Provide the (X, Y) coordinate of the cell's center where the given text is located.  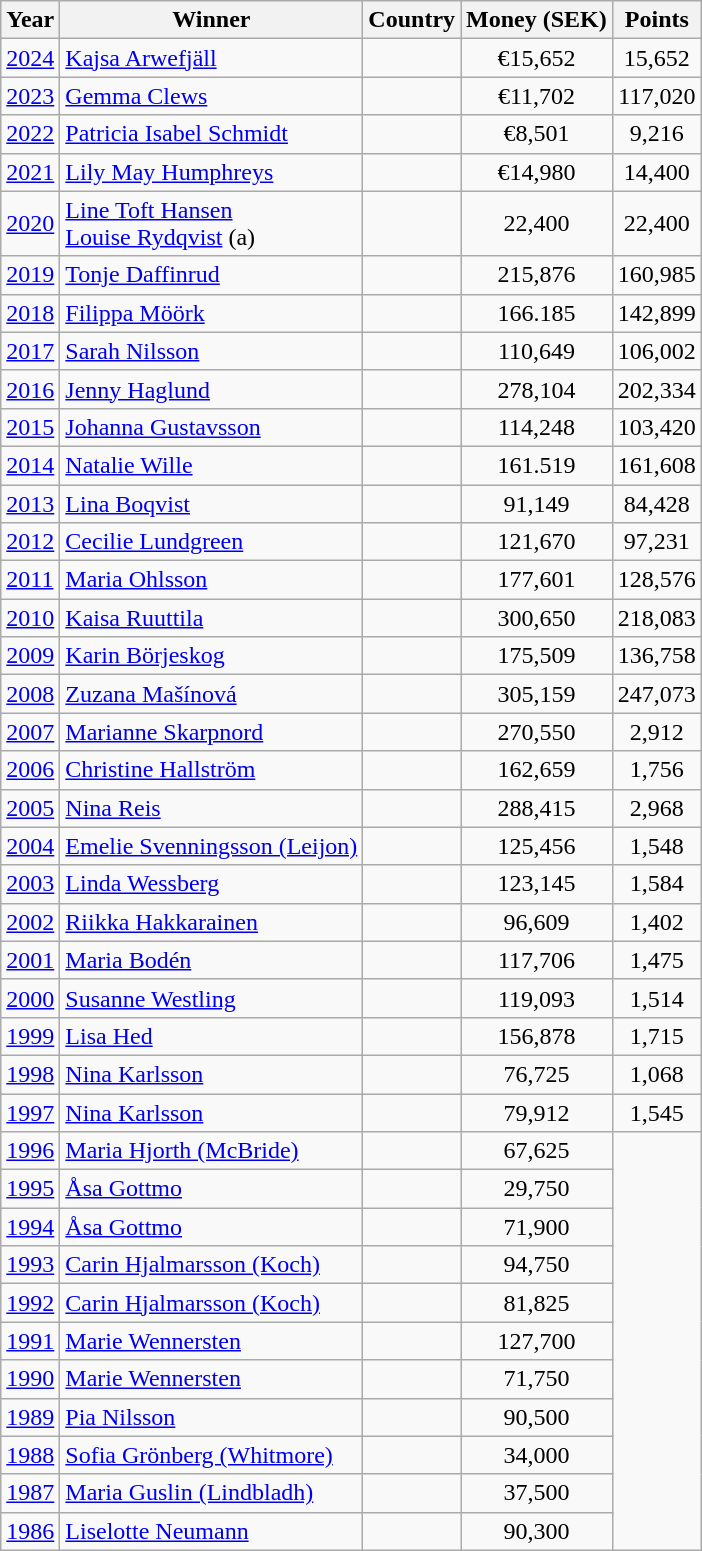
Lina Boqvist (212, 503)
2017 (30, 351)
Tonje Daffinrud (212, 275)
1999 (30, 1036)
Line Toft HansenLouise Rydqvist (a) (212, 224)
Jenny Haglund (212, 389)
270,550 (537, 732)
Gemma Clews (212, 96)
Christine Hallström (212, 770)
Marianne Skarpnord (212, 732)
162,659 (537, 770)
166.185 (537, 313)
1,756 (656, 770)
106,002 (656, 351)
1990 (30, 1379)
2014 (30, 465)
2021 (30, 172)
Susanne Westling (212, 998)
2020 (30, 224)
Johanna Gustavsson (212, 427)
97,231 (656, 542)
1,548 (656, 846)
103,420 (656, 427)
247,073 (656, 694)
14,400 (656, 172)
1991 (30, 1341)
177,601 (537, 580)
1,514 (656, 998)
29,750 (537, 1189)
15,652 (656, 58)
2022 (30, 134)
71,750 (537, 1379)
9,216 (656, 134)
1,545 (656, 1113)
2024 (30, 58)
125,456 (537, 846)
1988 (30, 1455)
2006 (30, 770)
Points (656, 20)
€14,980 (537, 172)
1989 (30, 1417)
1992 (30, 1303)
96,609 (537, 922)
67,625 (537, 1151)
76,725 (537, 1074)
2000 (30, 998)
1997 (30, 1113)
Country (412, 20)
Maria Ohlsson (212, 580)
2011 (30, 580)
175,509 (537, 656)
1,402 (656, 922)
Year (30, 20)
79,912 (537, 1113)
Maria Bodén (212, 960)
90,300 (537, 1531)
2023 (30, 96)
Natalie Wille (212, 465)
Zuzana Mašínová (212, 694)
Maria Hjorth (McBride) (212, 1151)
128,576 (656, 580)
1,475 (656, 960)
1,584 (656, 884)
2003 (30, 884)
305,159 (537, 694)
218,083 (656, 618)
110,649 (537, 351)
1995 (30, 1189)
215,876 (537, 275)
2009 (30, 656)
1987 (30, 1493)
€11,702 (537, 96)
1993 (30, 1265)
Linda Wessberg (212, 884)
Emelie Svenningsson (Leijon) (212, 846)
1,068 (656, 1074)
Liselotte Neumann (212, 1531)
Lisa Hed (212, 1036)
€15,652 (537, 58)
288,415 (537, 808)
2008 (30, 694)
84,428 (656, 503)
2001 (30, 960)
71,900 (537, 1227)
2018 (30, 313)
2,968 (656, 808)
119,093 (537, 998)
37,500 (537, 1493)
161,608 (656, 465)
Cecilie Lundgreen (212, 542)
2004 (30, 846)
127,700 (537, 1341)
300,650 (537, 618)
Kaisa Ruuttila (212, 618)
Filippa Möörk (212, 313)
Maria Guslin (Lindbladh) (212, 1493)
2013 (30, 503)
156,878 (537, 1036)
2016 (30, 389)
117,706 (537, 960)
123,145 (537, 884)
202,334 (656, 389)
Nina Reis (212, 808)
2005 (30, 808)
2002 (30, 922)
34,000 (537, 1455)
€8,501 (537, 134)
114,248 (537, 427)
1998 (30, 1074)
91,149 (537, 503)
2012 (30, 542)
1,715 (656, 1036)
Money (SEK) (537, 20)
2007 (30, 732)
142,899 (656, 313)
2019 (30, 275)
94,750 (537, 1265)
278,104 (537, 389)
Karin Börjeskog (212, 656)
121,670 (537, 542)
161.519 (537, 465)
136,758 (656, 656)
Riikka Hakkarainen (212, 922)
2015 (30, 427)
160,985 (656, 275)
Lily May Humphreys (212, 172)
117,020 (656, 96)
Patricia Isabel Schmidt (212, 134)
1996 (30, 1151)
1986 (30, 1531)
90,500 (537, 1417)
81,825 (537, 1303)
Pia Nilsson (212, 1417)
Sofia Grönberg (Whitmore) (212, 1455)
Winner (212, 20)
1994 (30, 1227)
Kajsa Arwefjäll (212, 58)
2,912 (656, 732)
Sarah Nilsson (212, 351)
2010 (30, 618)
